Scan for the cell matching the given text and deliver its (X, Y) coordinate at center. 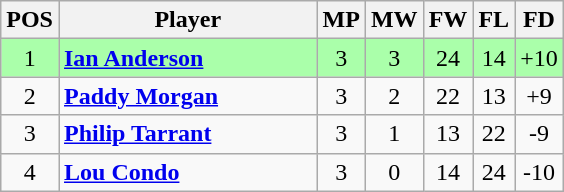
MW (394, 20)
+10 (540, 58)
POS (30, 20)
-10 (540, 172)
FL (494, 20)
Lou Condo (188, 172)
MP (341, 20)
Paddy Morgan (188, 96)
FW (448, 20)
4 (30, 172)
-9 (540, 134)
Player (188, 20)
Philip Tarrant (188, 134)
0 (394, 172)
FD (540, 20)
+9 (540, 96)
Ian Anderson (188, 58)
